Pinpoint the cell where the given text exists, returning its (x, y) midpoint coordinate. 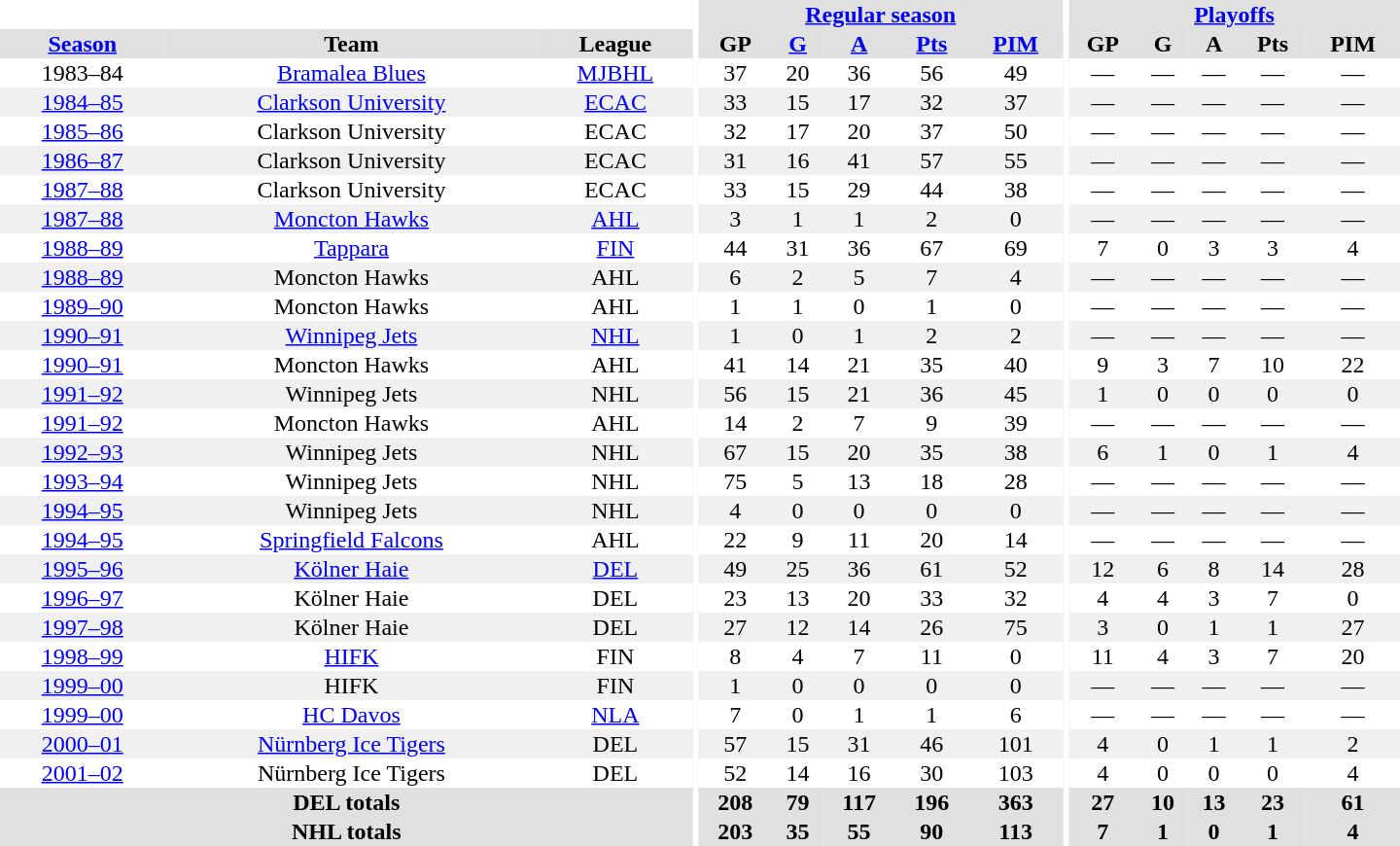
Regular season (881, 15)
26 (931, 627)
18 (931, 481)
Springfield Falcons (352, 540)
1998–99 (83, 656)
1985–86 (83, 131)
90 (931, 831)
1983–84 (83, 73)
1996–97 (83, 598)
203 (735, 831)
Tappara (352, 248)
HC Davos (352, 715)
39 (1015, 423)
1997–98 (83, 627)
69 (1015, 248)
117 (859, 802)
Team (352, 44)
1986–87 (83, 160)
363 (1015, 802)
1992–93 (83, 452)
46 (931, 744)
League (614, 44)
103 (1015, 773)
1989–90 (83, 306)
40 (1015, 365)
208 (735, 802)
25 (797, 569)
29 (859, 190)
101 (1015, 744)
50 (1015, 131)
DEL totals (346, 802)
1993–94 (83, 481)
NLA (614, 715)
2001–02 (83, 773)
Playoffs (1235, 15)
1995–96 (83, 569)
MJBHL (614, 73)
79 (797, 802)
Bramalea Blues (352, 73)
1984–85 (83, 102)
30 (931, 773)
45 (1015, 394)
196 (931, 802)
NHL totals (346, 831)
Season (83, 44)
2000–01 (83, 744)
113 (1015, 831)
